Provide the (X, Y) coordinate of the cell's center where the given text is located.  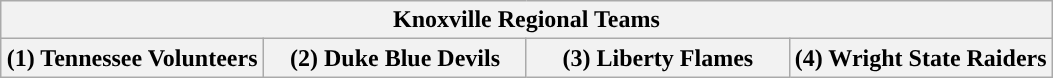
(4) Wright State Raiders (920, 58)
(3) Liberty Flames (658, 58)
Knoxville Regional Teams (526, 20)
(1) Tennessee Volunteers (132, 58)
(2) Duke Blue Devils (396, 58)
